For the text-containing cell, return its midpoint in (x, y) coordinate format. 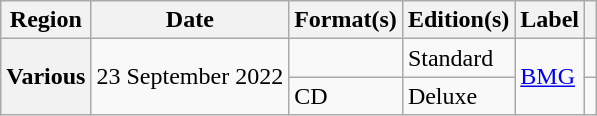
Deluxe (458, 96)
Date (190, 20)
CD (346, 96)
Standard (458, 58)
Format(s) (346, 20)
Edition(s) (458, 20)
BMG (550, 77)
Region (46, 20)
23 September 2022 (190, 77)
Various (46, 77)
Label (550, 20)
